Provide the (X, Y) coordinate of the cell's center where the given text is located.  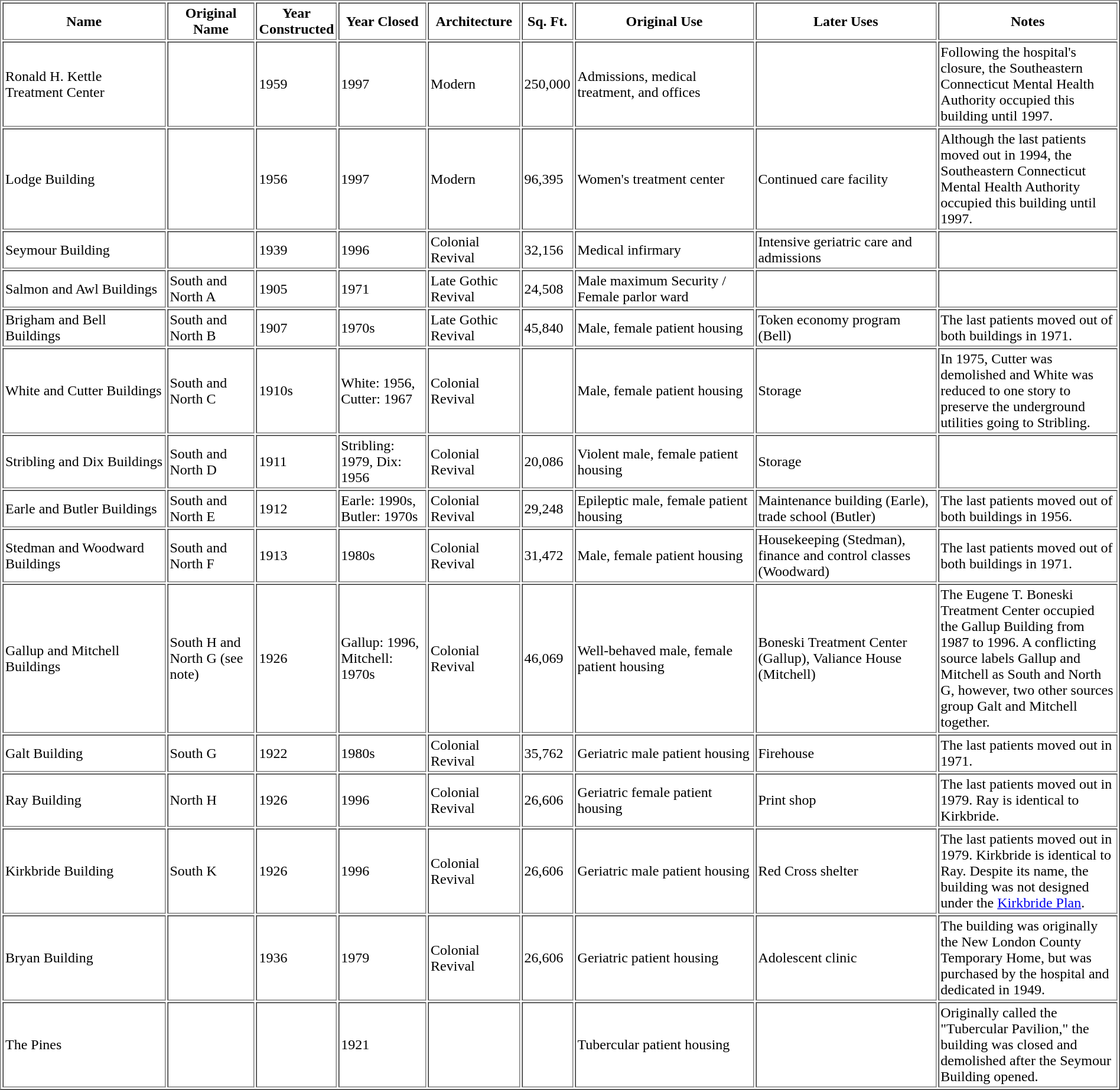
1911 (297, 461)
Intensive geriatric care and admissions (846, 250)
1971 (383, 289)
South and North D (211, 461)
Boneski Treatment Center (Gallup), Valiance House (Mitchell) (846, 658)
96,395 (547, 180)
South G (211, 754)
1979 (383, 958)
Later Uses (846, 21)
1970s (383, 328)
45,840 (547, 328)
In 1975, Cutter was demolished and White was reduced to one story to preserve the underground utilities going to Stribling. (1028, 391)
Medical infirmary (664, 250)
Name (84, 21)
1912 (297, 509)
Salmon and Awl Buildings (84, 289)
35,762 (547, 754)
20,086 (547, 461)
1913 (297, 556)
1907 (297, 328)
Ray Building (84, 801)
31,472 (547, 556)
250,000 (547, 84)
South H and North G (see note) (211, 658)
Violent male, female patient housing (664, 461)
Architecture (474, 21)
Earle and Butler Buildings (84, 509)
Year Constructed (297, 21)
Bryan Building (84, 958)
1921 (383, 1045)
Red Cross shelter (846, 871)
Brigham and Bell Buildings (84, 328)
Lodge Building (84, 180)
Ronald H. Kettle Treatment Center (84, 84)
South and North B (211, 328)
The last patients moved out in 1979. Ray is identical to Kirkbride. (1028, 801)
1910s (297, 391)
Firehouse (846, 754)
Seymour Building (84, 250)
1939 (297, 250)
1956 (297, 180)
South K (211, 871)
Notes (1028, 21)
46,069 (547, 658)
Original Use (664, 21)
Token economy program (Bell) (846, 328)
Although the last patients moved out in 1994, the Southeastern Connecticut Mental Health Authority occupied this building until 1997. (1028, 180)
Sq. Ft. (547, 21)
32,156 (547, 250)
Originally called the "Tubercular Pavilion," the building was closed and demolished after the Seymour Building opened. (1028, 1045)
Kirkbride Building (84, 871)
South and North E (211, 509)
Epileptic male, female patient housing (664, 509)
Gallup and Mitchell Buildings (84, 658)
White: 1956, Cutter: 1967 (383, 391)
Male maximum Security / Female parlor ward (664, 289)
The last patients moved out of both buildings in 1956. (1028, 509)
Stribling and Dix Buildings (84, 461)
The Pines (84, 1045)
1905 (297, 289)
Print shop (846, 801)
Admissions, medical treatment, and offices (664, 84)
Gallup: 1996, Mitchell: 1970s (383, 658)
1936 (297, 958)
Adolescent clinic (846, 958)
South and North A (211, 289)
24,508 (547, 289)
Maintenance building (Earle), trade school (Butler) (846, 509)
Tubercular patient housing (664, 1045)
Geriatric female patient housing (664, 801)
Well-behaved male, female patient housing (664, 658)
Geriatric patient housing (664, 958)
1959 (297, 84)
The building was originally the New London County Temporary Home, but was purchased by the hospital and dedicated in 1949. (1028, 958)
Following the hospital's closure, the Southeastern Connecticut Mental Health Authority occupied this building until 1997. (1028, 84)
The last patients moved out in 1971. (1028, 754)
Stribling: 1979, Dix: 1956 (383, 461)
Continued care facility (846, 180)
Women's treatment center (664, 180)
South and North C (211, 391)
White and Cutter Buildings (84, 391)
The last patients moved out in 1979. Kirkbride is identical to Ray. Despite its name, the building was not designed under the Kirkbride Plan. (1028, 871)
South and North F (211, 556)
29,248 (547, 509)
Earle: 1990s, Butler: 1970s (383, 509)
Stedman and Woodward Buildings (84, 556)
Year Closed (383, 21)
North H (211, 801)
Galt Building (84, 754)
Housekeeping (Stedman), finance and control classes (Woodward) (846, 556)
1922 (297, 754)
Original Name (211, 21)
